Capture the cell that displays the provided text and extract its [x, y] central coordinate. 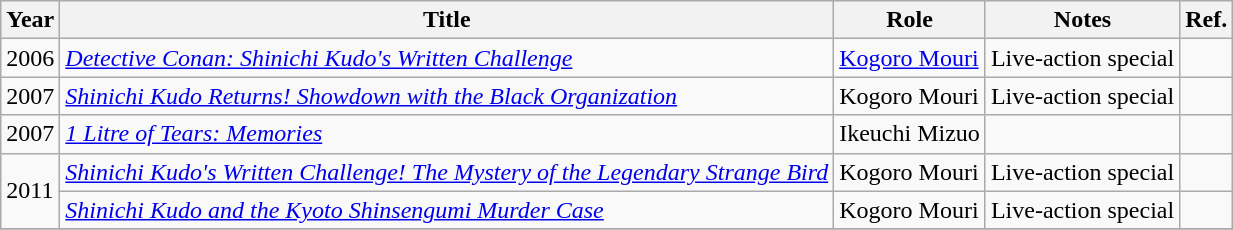
1 Litre of Tears: Memories [447, 134]
Shinichi Kudo's Written Challenge! The Mystery of the Legendary Strange Bird [447, 172]
Detective Conan: Shinichi Kudo's Written Challenge [447, 58]
Shinichi Kudo and the Kyoto Shinsengumi Murder Case [447, 210]
Ikeuchi Mizuo [910, 134]
Title [447, 20]
Ref. [1206, 20]
Shinichi Kudo Returns! Showdown with the Black Organization [447, 96]
2011 [30, 191]
2006 [30, 58]
Notes [1082, 20]
Role [910, 20]
Year [30, 20]
